Pinpoint the cell where the given text exists, returning its [X, Y] midpoint coordinate. 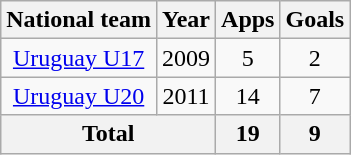
2009 [186, 58]
Apps [248, 20]
2011 [186, 96]
Uruguay U17 [79, 58]
19 [248, 134]
Goals [315, 20]
Year [186, 20]
9 [315, 134]
5 [248, 58]
7 [315, 96]
Uruguay U20 [79, 96]
2 [315, 58]
National team [79, 20]
Total [108, 134]
14 [248, 96]
